Return the [X, Y] coordinate for the center point of the cell that contains the specified text.  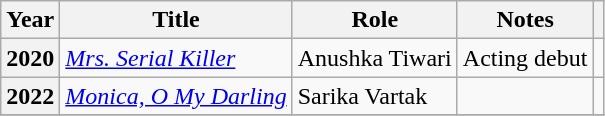
Monica, O My Darling [176, 96]
Acting debut [525, 58]
Title [176, 20]
Year [30, 20]
Notes [525, 20]
Anushka Tiwari [374, 58]
2022 [30, 96]
Role [374, 20]
Mrs. Serial Killer [176, 58]
2020 [30, 58]
Sarika Vartak [374, 96]
